Identify which cell holds the provided text, then report its (x, y) central coordinate. 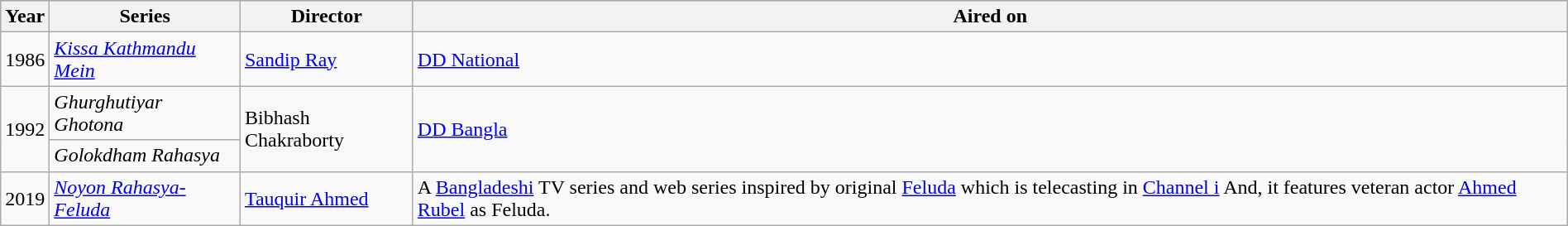
Aired on (990, 17)
Golokdham Rahasya (146, 156)
Sandip Ray (326, 60)
DD National (990, 60)
Year (25, 17)
Series (146, 17)
Bibhash Chakraborty (326, 129)
Noyon Rahasya-Feluda (146, 199)
DD Bangla (990, 129)
2019 (25, 199)
1992 (25, 129)
Ghurghutiyar Ghotona (146, 113)
Director (326, 17)
1986 (25, 60)
Tauquir Ahmed (326, 199)
Kissa Kathmandu Mein (146, 60)
